For the text-containing cell, return its midpoint in (X, Y) coordinate format. 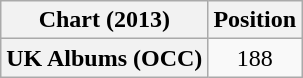
Position (255, 20)
Chart (2013) (104, 20)
UK Albums (OCC) (104, 58)
188 (255, 58)
